Find where the given text appears and provide that cell's center as [X, Y] coordinate. 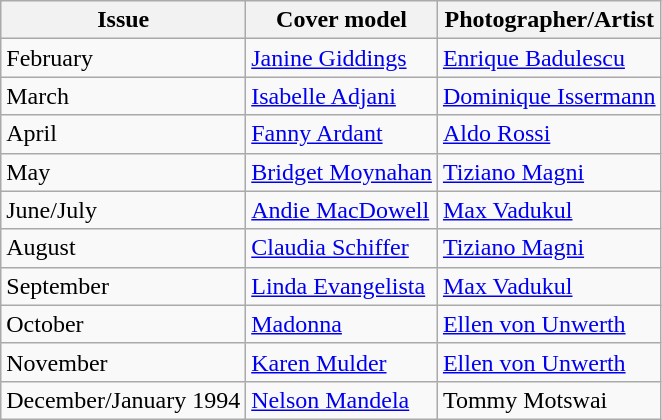
Tommy Motswai [549, 400]
Claudia Schiffer [342, 248]
Enrique Badulescu [549, 58]
December/January 1994 [124, 400]
February [124, 58]
Photographer/Artist [549, 20]
May [124, 172]
June/July [124, 210]
April [124, 134]
Dominique Issermann [549, 96]
Madonna [342, 324]
October [124, 324]
Karen Mulder [342, 362]
Isabelle Adjani [342, 96]
Aldo Rossi [549, 134]
Bridget Moynahan [342, 172]
Linda Evangelista [342, 286]
Andie MacDowell [342, 210]
March [124, 96]
Janine Giddings [342, 58]
Issue [124, 20]
Cover model [342, 20]
November [124, 362]
Fanny Ardant [342, 134]
September [124, 286]
August [124, 248]
Nelson Mandela [342, 400]
